Identify which cell holds the provided text, then report its [x, y] central coordinate. 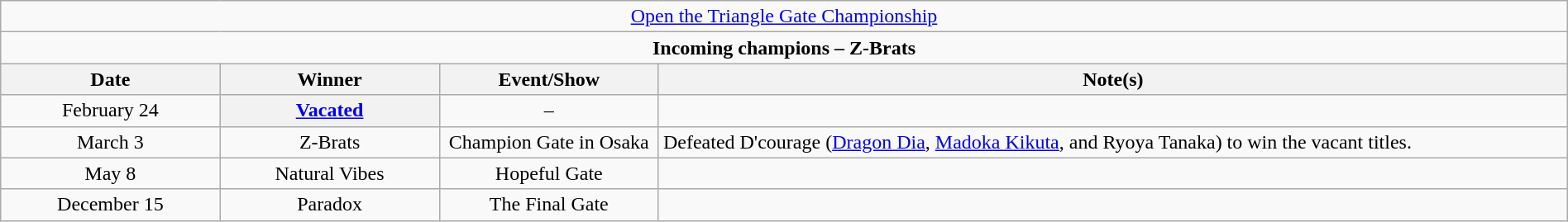
The Final Gate [549, 205]
Note(s) [1113, 79]
Event/Show [549, 79]
– [549, 111]
Champion Gate in Osaka [549, 142]
Date [111, 79]
Winner [329, 79]
March 3 [111, 142]
May 8 [111, 173]
Z-Brats [329, 142]
February 24 [111, 111]
December 15 [111, 205]
Paradox [329, 205]
Incoming champions – Z-Brats [784, 48]
Vacated [329, 111]
Open the Triangle Gate Championship [784, 17]
Natural Vibes [329, 173]
Hopeful Gate [549, 173]
Defeated D'courage (Dragon Dia, Madoka Kikuta, and Ryoya Tanaka) to win the vacant titles. [1113, 142]
